Determine the [X, Y] coordinate at the center of the cell enclosing the given text.  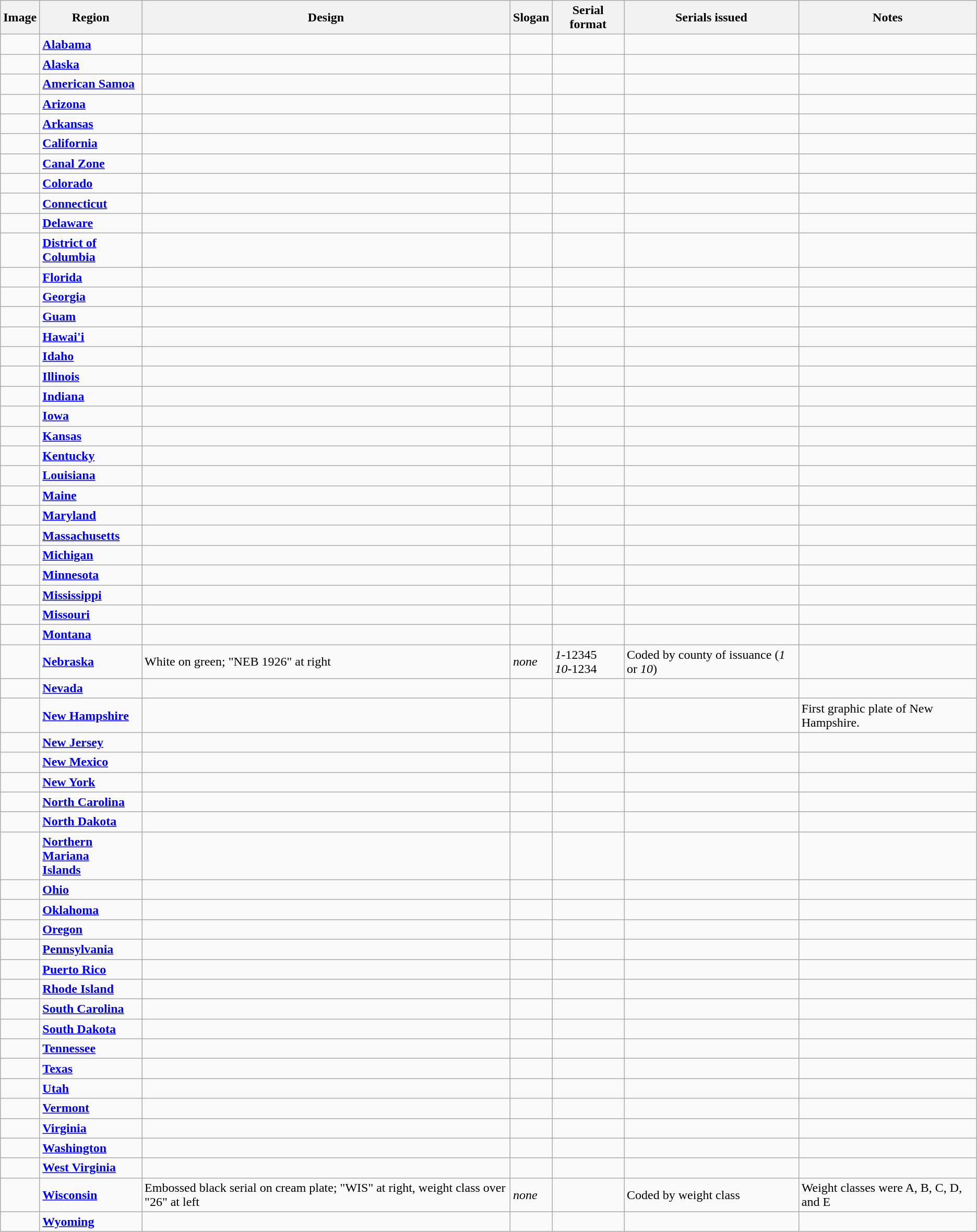
North Dakota [91, 822]
Vermont [91, 1108]
Massachusetts [91, 535]
New York [91, 782]
Pennsylvania [91, 949]
Northern Mariana Islands [91, 856]
American Samoa [91, 84]
Montana [91, 635]
Wyoming [91, 1222]
Iowa [91, 416]
Guam [91, 317]
1-1234510-1234 [588, 662]
Arizona [91, 104]
Region [91, 18]
Oregon [91, 929]
New Mexico [91, 762]
Mississippi [91, 595]
West Virginia [91, 1168]
Kansas [91, 436]
Florida [91, 277]
Virginia [91, 1128]
Tennessee [91, 1049]
Colorado [91, 183]
Slogan [531, 18]
Delaware [91, 223]
Image [20, 18]
Serials issued [712, 18]
Ohio [91, 890]
Maryland [91, 515]
Rhode Island [91, 989]
Maine [91, 495]
Puerto Rico [91, 969]
Georgia [91, 297]
Nebraska [91, 662]
White on green; "NEB 1926" at right [326, 662]
Serial format [588, 18]
Wisconsin [91, 1194]
Washington [91, 1148]
New Jersey [91, 742]
Coded by county of issuance (1 or 10) [712, 662]
Connecticut [91, 203]
Nevada [91, 689]
North Carolina [91, 802]
Utah [91, 1088]
Alaska [91, 64]
South Dakota [91, 1029]
Design [326, 18]
Coded by weight class [712, 1194]
Hawai'i [91, 337]
Notes [887, 18]
Texas [91, 1069]
California [91, 144]
Minnesota [91, 575]
Missouri [91, 615]
Oklahoma [91, 909]
Indiana [91, 396]
District ofColumbia [91, 250]
South Carolina [91, 1009]
Weight classes were A, B, C, D, and E [887, 1194]
Alabama [91, 44]
Michigan [91, 555]
Idaho [91, 357]
Illinois [91, 376]
Kentucky [91, 456]
Embossed black serial on cream plate; "WIS" at right, weight class over "26" at left [326, 1194]
Louisiana [91, 476]
New Hampshire [91, 715]
Arkansas [91, 124]
First graphic plate of New Hampshire. [887, 715]
Canal Zone [91, 163]
